Return [x, y] of the center of cell containing provided text 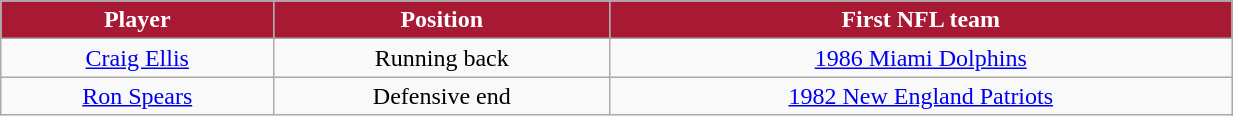
Player [138, 20]
1982 New England Patriots [921, 96]
Ron Spears [138, 96]
Position [442, 20]
1986 Miami Dolphins [921, 58]
Running back [442, 58]
First NFL team [921, 20]
Defensive end [442, 96]
Craig Ellis [138, 58]
